Capture the cell that displays the provided text and extract its [X, Y] central coordinate. 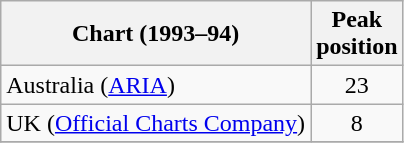
Peakposition [357, 34]
Australia (ARIA) [156, 85]
23 [357, 85]
Chart (1993–94) [156, 34]
8 [357, 123]
UK (Official Charts Company) [156, 123]
